For the text-containing cell, return its midpoint in (x, y) coordinate format. 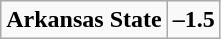
–1.5 (194, 19)
Arkansas State (84, 19)
